For the text-containing cell, return its midpoint in (X, Y) coordinate format. 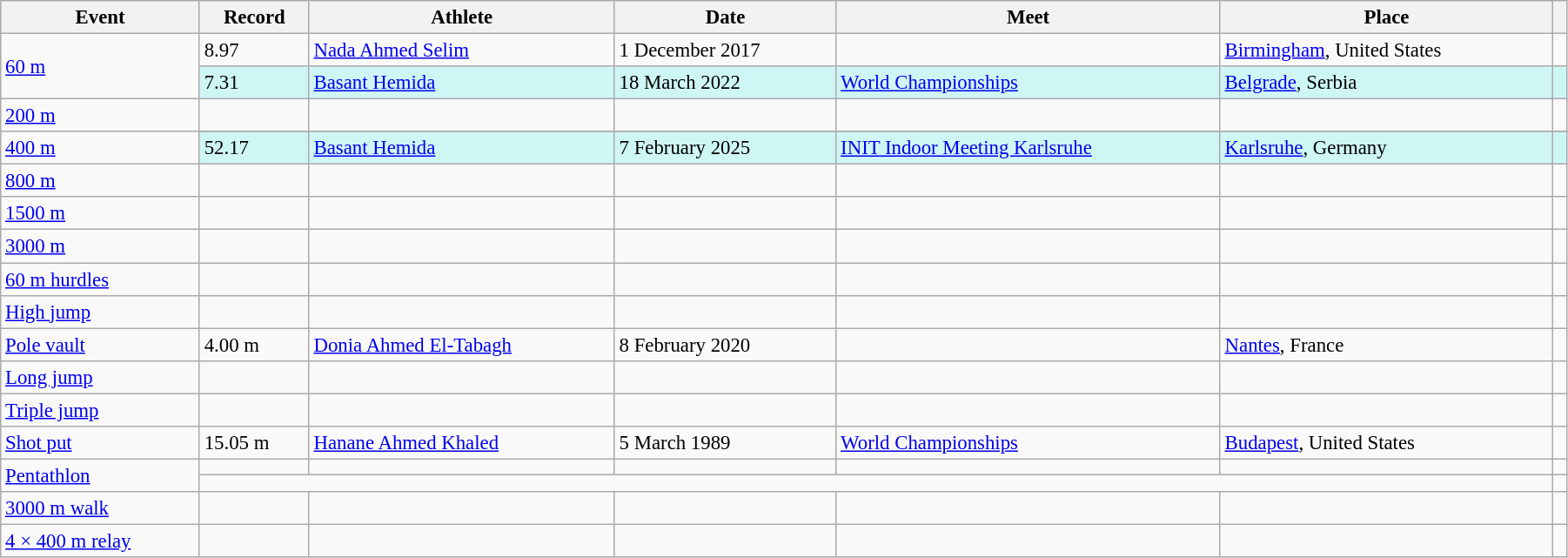
3000 m (101, 246)
Shot put (101, 443)
8 February 2020 (726, 345)
1500 m (101, 213)
INIT Indoor Meeting Karlsruhe (1029, 148)
400 m (101, 148)
8.97 (254, 50)
Nada Ahmed Selim (461, 50)
60 m hurdles (101, 279)
Belgrade, Serbia (1386, 83)
60 m (101, 66)
Birmingham, United States (1386, 50)
Pole vault (101, 345)
Pentathlon (101, 475)
Triple jump (101, 410)
Event (101, 17)
1 December 2017 (726, 50)
Long jump (101, 377)
Athlete (461, 17)
5 March 1989 (726, 443)
18 March 2022 (726, 83)
Donia Ahmed El-Tabagh (461, 345)
Record (254, 17)
3000 m walk (101, 508)
200 m (101, 116)
Place (1386, 17)
4.00 m (254, 345)
Meet (1029, 17)
Hanane Ahmed Khaled (461, 443)
52.17 (254, 148)
Karlsruhe, Germany (1386, 148)
7 February 2025 (726, 148)
Date (726, 17)
Budapest, United States (1386, 443)
15.05 m (254, 443)
7.31 (254, 83)
800 m (101, 181)
High jump (101, 312)
4 × 400 m relay (101, 541)
Nantes, France (1386, 345)
